Search for the cell housing the specified text and yield its (X, Y) center coordinate. 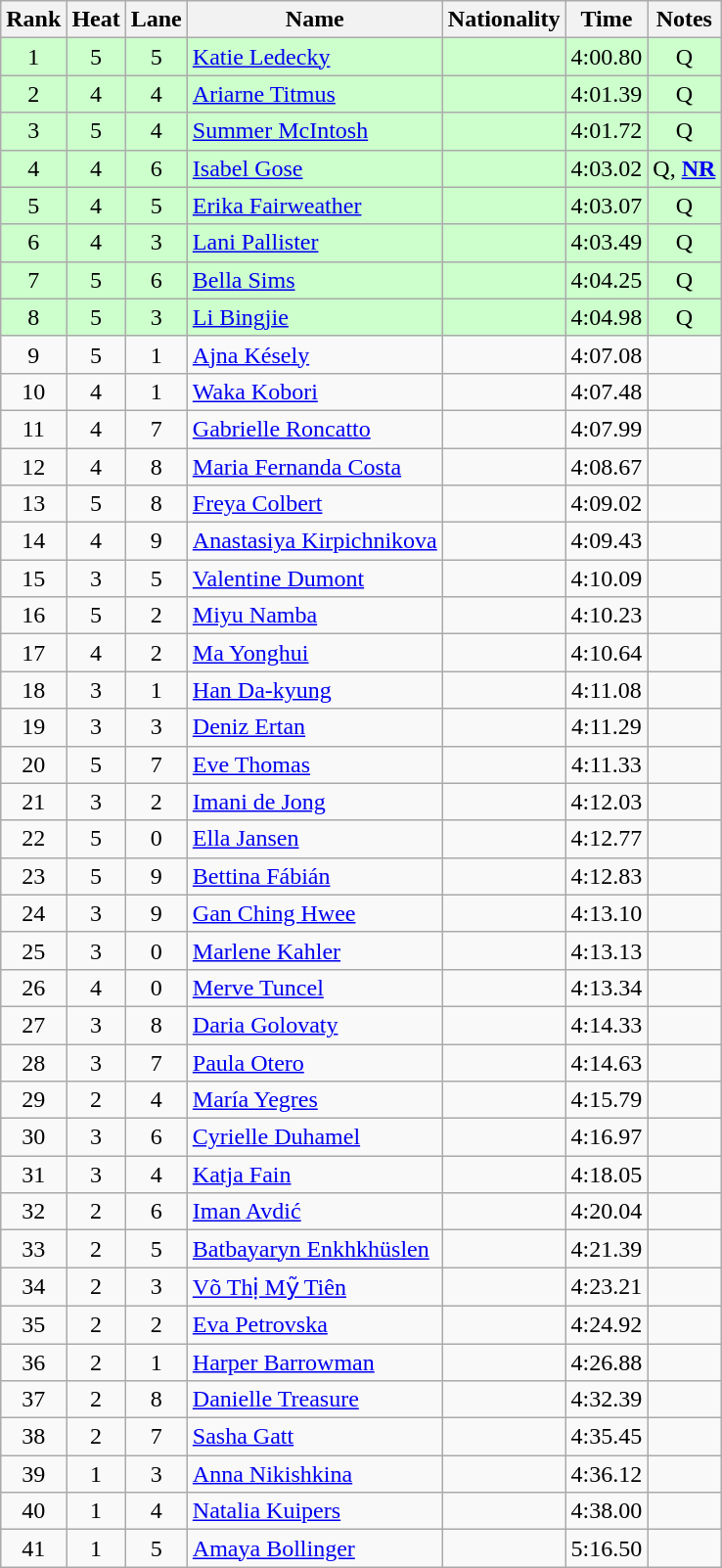
35 (33, 1324)
29 (33, 1100)
Rank (33, 20)
Ajna Késely (315, 354)
28 (33, 1062)
14 (33, 541)
Daria Golovaty (315, 1025)
Katie Ledecky (315, 57)
4:04.98 (607, 317)
38 (33, 1437)
4:12.83 (607, 876)
Amaya Bollinger (315, 1548)
4:32.39 (607, 1400)
Nationality (504, 20)
23 (33, 876)
Waka Kobori (315, 392)
40 (33, 1511)
4:13.13 (607, 950)
4:09.43 (607, 541)
Han Da-kyung (315, 690)
31 (33, 1175)
Lane (157, 20)
Name (315, 20)
41 (33, 1548)
Sasha Gatt (315, 1437)
4:24.92 (607, 1324)
Maria Fernanda Costa (315, 467)
Erika Fairweather (315, 206)
Valentine Dumont (315, 578)
4:20.04 (607, 1212)
4:21.39 (607, 1249)
5:16.50 (607, 1548)
17 (33, 653)
33 (33, 1249)
Heat (96, 20)
36 (33, 1361)
4:11.08 (607, 690)
María Yegres (315, 1100)
4:36.12 (607, 1474)
Eve Thomas (315, 764)
19 (33, 727)
37 (33, 1400)
Imani de Jong (315, 802)
4:38.00 (607, 1511)
4:13.10 (607, 913)
18 (33, 690)
Natalia Kuipers (315, 1511)
4:03.02 (607, 168)
4:26.88 (607, 1361)
Time (607, 20)
20 (33, 764)
Võ Thị Mỹ Tiên (315, 1287)
4:10.64 (607, 653)
4:07.99 (607, 429)
13 (33, 504)
Harper Barrowman (315, 1361)
Eva Petrovska (315, 1324)
34 (33, 1287)
4:35.45 (607, 1437)
4:12.03 (607, 802)
11 (33, 429)
Batbayaryn Enkhkhüslen (315, 1249)
4:14.33 (607, 1025)
30 (33, 1137)
4:00.80 (607, 57)
4:01.39 (607, 94)
4:10.23 (607, 616)
Isabel Gose (315, 168)
Summer McIntosh (315, 131)
4:12.77 (607, 839)
Cyrielle Duhamel (315, 1137)
10 (33, 392)
Li Bingjie (315, 317)
4:03.07 (607, 206)
4:04.25 (607, 280)
4:23.21 (607, 1287)
Ma Yonghui (315, 653)
24 (33, 913)
Paula Otero (315, 1062)
39 (33, 1474)
4:11.33 (607, 764)
Deniz Ertan (315, 727)
4:13.34 (607, 988)
Lani Pallister (315, 243)
Anna Nikishkina (315, 1474)
Katja Fain (315, 1175)
Q, NR (685, 168)
4:07.08 (607, 354)
Danielle Treasure (315, 1400)
Anastasiya Kirpichnikova (315, 541)
4:15.79 (607, 1100)
4:18.05 (607, 1175)
26 (33, 988)
Bettina Fábián (315, 876)
Freya Colbert (315, 504)
4:10.09 (607, 578)
32 (33, 1212)
4:11.29 (607, 727)
Notes (685, 20)
4:01.72 (607, 131)
4:03.49 (607, 243)
Miyu Namba (315, 616)
Gan Ching Hwee (315, 913)
25 (33, 950)
12 (33, 467)
22 (33, 839)
4:14.63 (607, 1062)
4:08.67 (607, 467)
4:16.97 (607, 1137)
21 (33, 802)
Bella Sims (315, 280)
Marlene Kahler (315, 950)
Ella Jansen (315, 839)
4:07.48 (607, 392)
15 (33, 578)
Merve Tuncel (315, 988)
Gabrielle Roncatto (315, 429)
4:09.02 (607, 504)
27 (33, 1025)
16 (33, 616)
Ariarne Titmus (315, 94)
Iman Avdić (315, 1212)
